From the cell containing the given text, extract its center point as (x, y) coordinate. 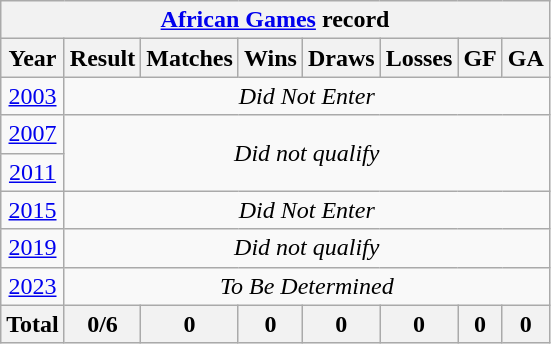
2007 (33, 134)
GF (480, 58)
2023 (33, 286)
Result (102, 58)
0/6 (102, 324)
Year (33, 58)
Losses (419, 58)
2015 (33, 210)
Matches (190, 58)
Draws (341, 58)
2003 (33, 96)
African Games record (276, 20)
Wins (270, 58)
GA (526, 58)
2019 (33, 248)
2011 (33, 172)
To Be Determined (306, 286)
Total (33, 324)
